Determine the [x, y] coordinate at the center of the cell enclosing the given text.  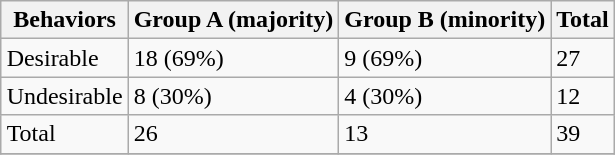
Behaviors [64, 20]
39 [583, 134]
8 (30%) [234, 96]
4 (30%) [445, 96]
Desirable [64, 58]
Group A (majority) [234, 20]
18 (69%) [234, 58]
Undesirable [64, 96]
13 [445, 134]
12 [583, 96]
9 (69%) [445, 58]
27 [583, 58]
Group B (minority) [445, 20]
26 [234, 134]
